Detect which cell encompasses the target text, then output its [X, Y] center coordinate. 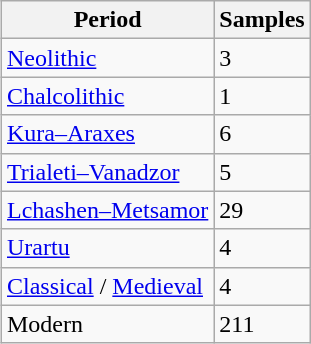
211 [262, 324]
Chalcolithic [107, 96]
Lchashen–Metsamor [107, 210]
Samples [262, 20]
Kura–Araxes [107, 134]
Trialeti–Vanadzor [107, 172]
Modern [107, 324]
Urartu [107, 248]
29 [262, 210]
Period [107, 20]
Classical / Medieval [107, 286]
Neolithic [107, 58]
3 [262, 58]
5 [262, 172]
1 [262, 96]
6 [262, 134]
